Determine the (x, y) coordinate at the center of the cell enclosing the given text.  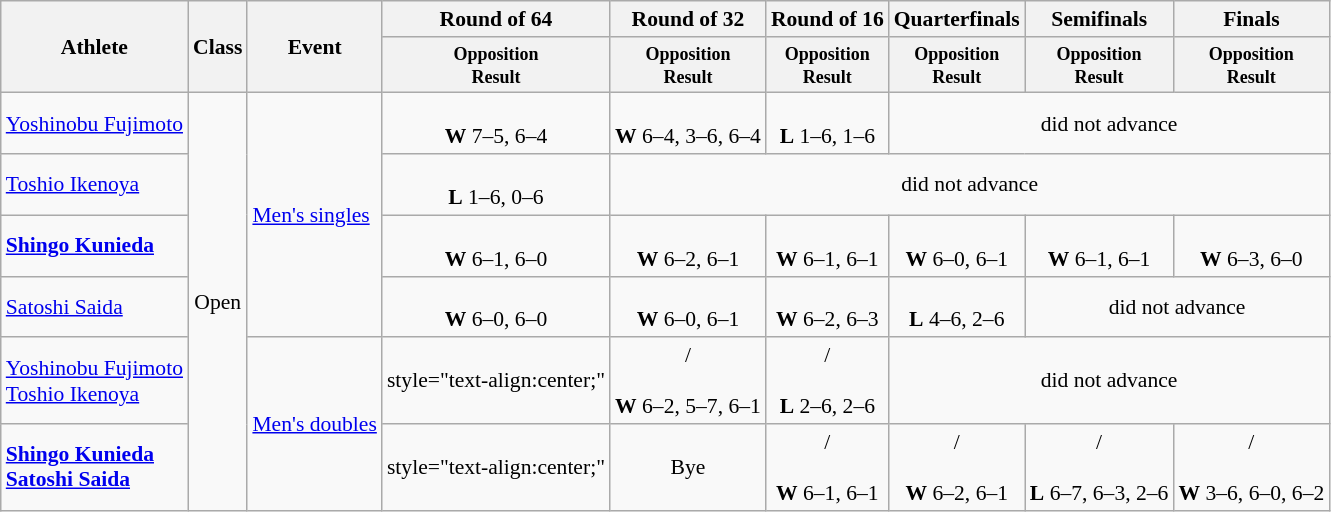
W 6–3, 6–0 (1251, 246)
Semifinals (1100, 19)
/ W 6–2, 5–7, 6–1 (688, 382)
Satoshi Saida (94, 306)
W 6–2, 6–1 (688, 246)
Yoshinobu Fujimoto (94, 124)
Round of 16 (828, 19)
/ W 6–1, 6–1 (828, 468)
Open (218, 302)
W 6–1, 6–0 (496, 246)
Yoshinobu Fujimoto Toshio Ikenoya (94, 382)
L 1–6, 0–6 (496, 184)
Men's doubles (314, 424)
Shingo Kunieda Satoshi Saida (94, 468)
W 7–5, 6–4 (496, 124)
Finals (1251, 19)
/ W 3–6, 6–0, 6–2 (1251, 468)
Men's singles (314, 215)
Quarterfinals (957, 19)
W 6–4, 3–6, 6–4 (688, 124)
L 4–6, 2–6 (957, 306)
Round of 32 (688, 19)
/ L 6–7, 6–3, 2–6 (1100, 468)
W 6–2, 6–3 (828, 306)
/ W 6–2, 6–1 (957, 468)
Toshio Ikenoya (94, 184)
Round of 64 (496, 19)
L 1–6, 1–6 (828, 124)
Class (218, 47)
Shingo Kunieda (94, 246)
/ L 2–6, 2–6 (828, 382)
Event (314, 47)
Athlete (94, 47)
W 6–0, 6–0 (496, 306)
Bye (688, 468)
